For the text-containing cell, return its midpoint in (X, Y) coordinate format. 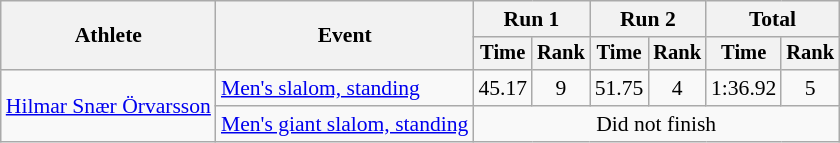
Did not finish (656, 124)
4 (677, 88)
51.75 (620, 88)
Hilmar Snær Örvarsson (108, 106)
Men's slalom, standing (344, 88)
Event (344, 36)
Athlete (108, 36)
Total (772, 19)
45.17 (502, 88)
1:36.92 (744, 88)
Men's giant slalom, standing (344, 124)
Run 2 (648, 19)
5 (810, 88)
Run 1 (531, 19)
9 (561, 88)
